Find where the given text appears and provide that cell's center as [X, Y] coordinate. 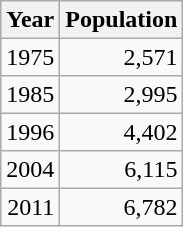
2,571 [122, 56]
Year [30, 20]
4,402 [122, 132]
2004 [30, 170]
6,782 [122, 206]
Population [122, 20]
1996 [30, 132]
6,115 [122, 170]
2011 [30, 206]
2,995 [122, 94]
1985 [30, 94]
1975 [30, 56]
